Detect which cell encompasses the target text, then output its (X, Y) center coordinate. 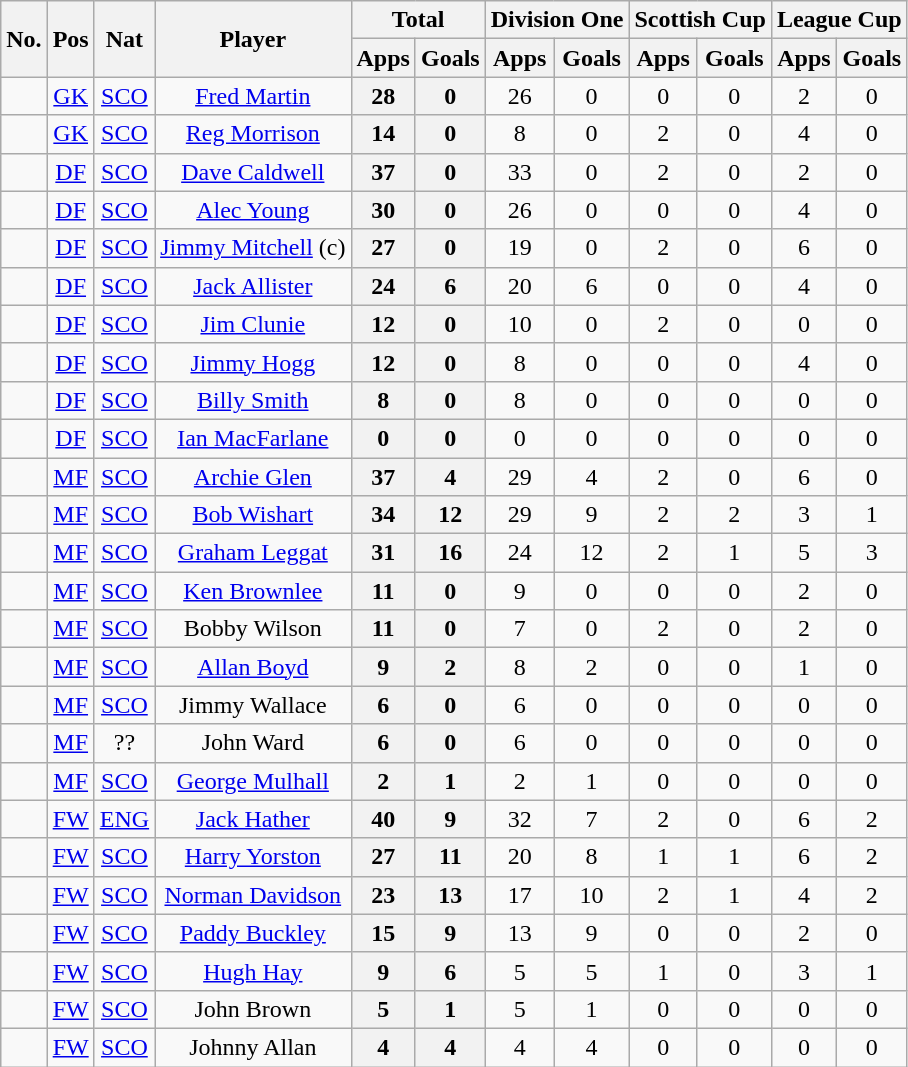
Bobby Wilson (253, 629)
Archie Glen (253, 477)
Ian MacFarlane (253, 438)
Player (253, 39)
John Ward (253, 743)
Jack Hather (253, 819)
17 (520, 895)
No. (24, 39)
Alec Young (253, 210)
Paddy Buckley (253, 933)
Bob Wishart (253, 515)
John Brown (253, 1009)
Jack Allister (253, 286)
Jim Clunie (253, 324)
Jimmy Hogg (253, 362)
19 (520, 248)
George Mulhall (253, 781)
Harry Yorston (253, 857)
Scottish Cup (700, 20)
Hugh Hay (253, 971)
32 (520, 819)
Pos (70, 39)
15 (383, 933)
Nat (124, 39)
League Cup (839, 20)
34 (383, 515)
Dave Caldwell (253, 172)
Norman Davidson (253, 895)
Reg Morrison (253, 134)
14 (383, 134)
31 (383, 553)
Graham Leggat (253, 553)
30 (383, 210)
28 (383, 96)
Jimmy Mitchell (c) (253, 248)
40 (383, 819)
Johnny Allan (253, 1047)
33 (520, 172)
Fred Martin (253, 96)
?? (124, 743)
Allan Boyd (253, 667)
23 (383, 895)
Billy Smith (253, 400)
ENG (124, 819)
Ken Brownlee (253, 591)
Jimmy Wallace (253, 705)
16 (450, 553)
Total (418, 20)
Division One (557, 20)
